Detect which cell encompasses the target text, then output its (x, y) center coordinate. 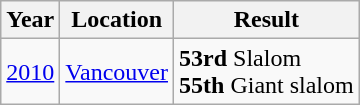
Vancouver (117, 72)
2010 (30, 72)
Result (267, 20)
Year (30, 20)
53rd Slalom 55th Giant slalom (267, 72)
Location (117, 20)
